Output the (x, y) coordinate of the center of the cell containing the given text.  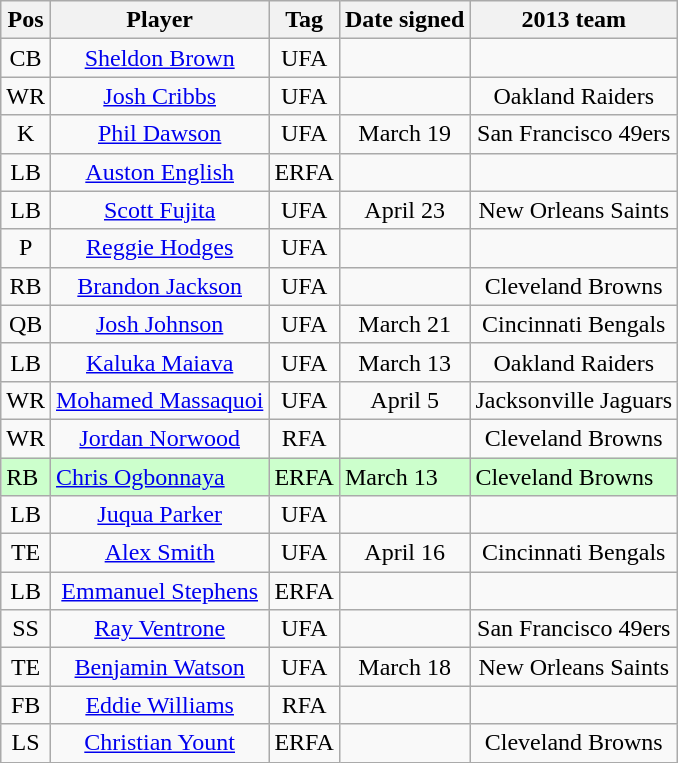
March 18 (404, 667)
Josh Johnson (159, 324)
Date signed (404, 20)
April 16 (404, 553)
P (26, 248)
Pos (26, 20)
Scott Fujita (159, 210)
April 23 (404, 210)
Josh Cribbs (159, 96)
Juqua Parker (159, 515)
March 19 (404, 134)
QB (26, 324)
SS (26, 629)
Eddie Williams (159, 705)
Auston English (159, 172)
Jordan Norwood (159, 438)
Benjamin Watson (159, 667)
2013 team (574, 20)
Kaluka Maiava (159, 362)
Chris Ogbonnaya (159, 477)
Reggie Hodges (159, 248)
April 5 (404, 400)
Ray Ventrone (159, 629)
LS (26, 743)
Emmanuel Stephens (159, 591)
Alex Smith (159, 553)
FB (26, 705)
Jacksonville Jaguars (574, 400)
K (26, 134)
Brandon Jackson (159, 286)
CB (26, 58)
Tag (304, 20)
Sheldon Brown (159, 58)
Player (159, 20)
Christian Yount (159, 743)
Mohamed Massaquoi (159, 400)
Phil Dawson (159, 134)
March 21 (404, 324)
